Provide the (x, y) coordinate of the cell's center where the given text is located.  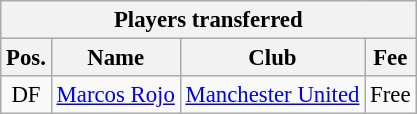
Marcos Rojo (116, 95)
Fee (390, 58)
Club (272, 58)
Name (116, 58)
Free (390, 95)
Players transferred (208, 20)
Manchester United (272, 95)
DF (26, 95)
Pos. (26, 58)
